Pinpoint the cell where the given text exists, returning its [X, Y] midpoint coordinate. 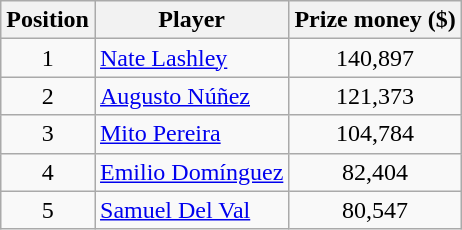
140,897 [375, 58]
Prize money ($) [375, 20]
Emilio Domínguez [191, 172]
80,547 [375, 210]
104,784 [375, 134]
Samuel Del Val [191, 210]
82,404 [375, 172]
4 [48, 172]
Mito Pereira [191, 134]
2 [48, 96]
Position [48, 20]
Augusto Núñez [191, 96]
3 [48, 134]
121,373 [375, 96]
5 [48, 210]
1 [48, 58]
Nate Lashley [191, 58]
Player [191, 20]
